Capture the cell that displays the provided text and extract its [X, Y] central coordinate. 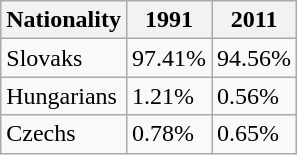
97.41% [168, 58]
Hungarians [64, 96]
0.56% [254, 96]
1991 [168, 20]
Slovaks [64, 58]
1.21% [168, 96]
Nationality [64, 20]
0.65% [254, 134]
Czechs [64, 134]
94.56% [254, 58]
0.78% [168, 134]
2011 [254, 20]
